Extract the [x, y] coordinate from the center of the cell holding the provided text.  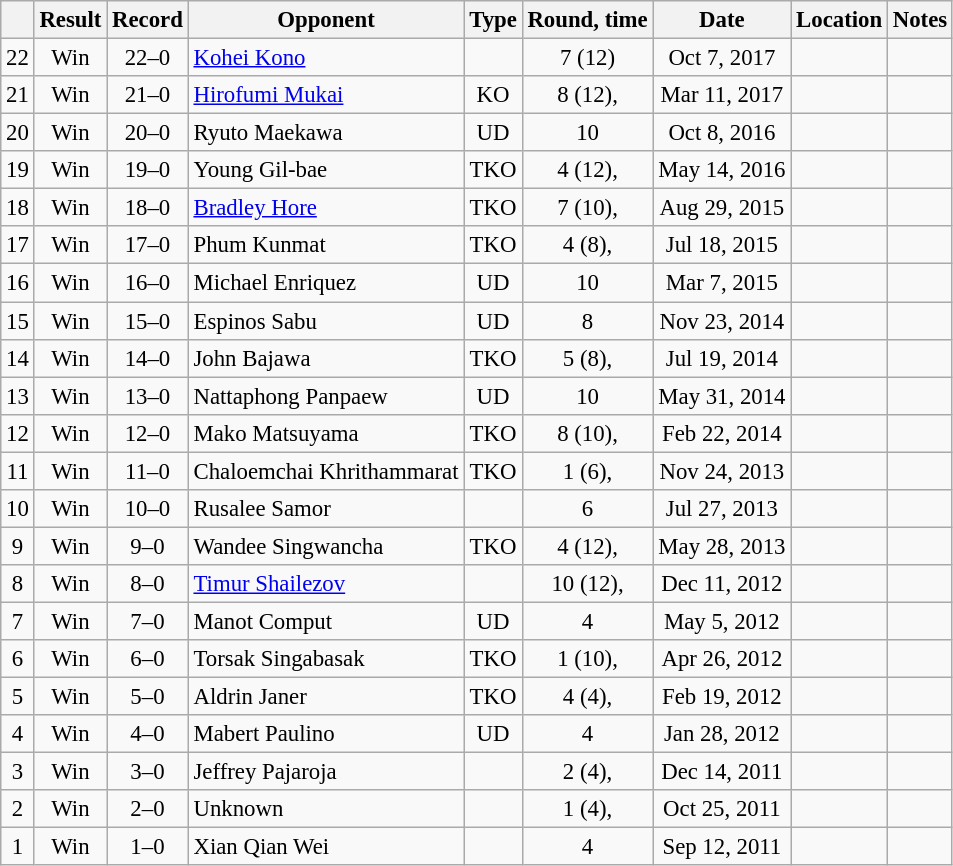
Aug 29, 2015 [722, 208]
16 [18, 283]
15–0 [148, 321]
9 [18, 546]
Dec 11, 2012 [722, 584]
4–0 [148, 734]
Apr 26, 2012 [722, 659]
18–0 [148, 208]
Result [70, 20]
Mabert Paulino [326, 734]
Espinos Sabu [326, 321]
Mar 11, 2017 [722, 95]
Chaloemchai Khrithammarat [326, 471]
Wandee Singwancha [326, 546]
8–0 [148, 584]
Nattaphong Panpaew [326, 396]
Xian Qian Wei [326, 847]
8 (10), [588, 433]
Opponent [326, 20]
20 [18, 133]
May 28, 2013 [722, 546]
5 [18, 697]
Location [840, 20]
8 (12), [588, 95]
Date [722, 20]
7 [18, 621]
11–0 [148, 471]
Dec 14, 2011 [722, 772]
10–0 [148, 509]
13–0 [148, 396]
Manot Comput [326, 621]
Oct 25, 2011 [722, 809]
Type [493, 20]
5–0 [148, 697]
Timur Shailezov [326, 584]
Feb 22, 2014 [722, 433]
Record [148, 20]
21–0 [148, 95]
Feb 19, 2012 [722, 697]
17–0 [148, 245]
20–0 [148, 133]
3–0 [148, 772]
3 [18, 772]
Jan 28, 2012 [722, 734]
14–0 [148, 358]
Notes [920, 20]
May 5, 2012 [722, 621]
12–0 [148, 433]
Mar 7, 2015 [722, 283]
11 [18, 471]
14 [18, 358]
Oct 7, 2017 [722, 58]
22–0 [148, 58]
2 (4), [588, 772]
1 (6), [588, 471]
19 [18, 170]
12 [18, 433]
John Bajawa [326, 358]
13 [18, 396]
16–0 [148, 283]
18 [18, 208]
2–0 [148, 809]
May 14, 2016 [722, 170]
4 (4), [588, 697]
15 [18, 321]
Ryuto Maekawa [326, 133]
Rusalee Samor [326, 509]
Sep 12, 2011 [722, 847]
1–0 [148, 847]
21 [18, 95]
1 (10), [588, 659]
9–0 [148, 546]
KO [493, 95]
1 (4), [588, 809]
Nov 23, 2014 [722, 321]
5 (8), [588, 358]
1 [18, 847]
Jul 18, 2015 [722, 245]
Unknown [326, 809]
Bradley Hore [326, 208]
10 (12), [588, 584]
Aldrin Janer [326, 697]
Jeffrey Pajaroja [326, 772]
7–0 [148, 621]
Hirofumi Mukai [326, 95]
Torsak Singabasak [326, 659]
Phum Kunmat [326, 245]
Jul 19, 2014 [722, 358]
May 31, 2014 [722, 396]
2 [18, 809]
7 (10), [588, 208]
6–0 [148, 659]
17 [18, 245]
Round, time [588, 20]
4 (8), [588, 245]
Jul 27, 2013 [722, 509]
7 (12) [588, 58]
Young Gil-bae [326, 170]
Michael Enriquez [326, 283]
Oct 8, 2016 [722, 133]
Mako Matsuyama [326, 433]
Nov 24, 2013 [722, 471]
22 [18, 58]
Kohei Kono [326, 58]
19–0 [148, 170]
